Provide the (X, Y) coordinate of the cell's center where the given text is located.  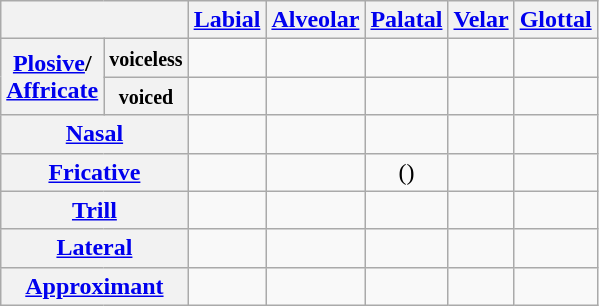
voiceless (146, 58)
Nasal (94, 134)
Fricative (94, 172)
Alveolar (316, 20)
Plosive/Affricate (52, 77)
Palatal (406, 20)
Approximant (94, 286)
Velar (481, 20)
voiced (146, 96)
Labial (227, 20)
Trill (94, 210)
() (406, 172)
Lateral (94, 248)
Glottal (556, 20)
